For the text-containing cell, return its midpoint in [x, y] coordinate format. 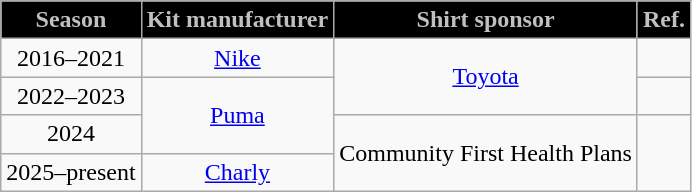
Puma [238, 115]
Season [71, 20]
2016–2021 [71, 58]
Charly [238, 172]
2025–present [71, 172]
Shirt sponsor [486, 20]
Ref. [664, 20]
Community First Health Plans [486, 153]
Kit manufacturer [238, 20]
2022–2023 [71, 96]
Nike [238, 58]
2024 [71, 134]
Toyota [486, 77]
